Return the [x, y] coordinate for the center point of the cell that contains the specified text.  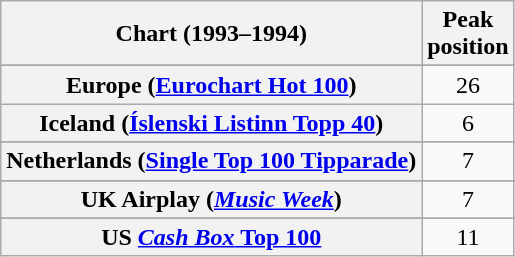
UK Airplay (Music Week) [212, 199]
Europe (Eurochart Hot 100) [212, 85]
6 [468, 123]
11 [468, 237]
Netherlands (Single Top 100 Tipparade) [212, 161]
26 [468, 85]
Chart (1993–1994) [212, 34]
US Cash Box Top 100 [212, 237]
Iceland (Íslenski Listinn Topp 40) [212, 123]
Peakposition [468, 34]
